Return (x, y) of the center of cell containing provided text 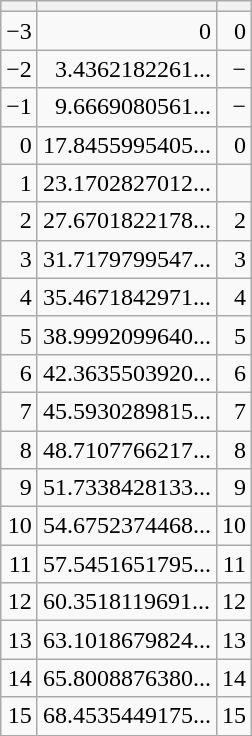
3.4362182261... (126, 69)
57.5451651795... (126, 564)
54.6752374468... (126, 526)
−3 (20, 31)
1 (20, 183)
42.3635503920... (126, 373)
35.4671842971... (126, 297)
9.6669080561... (126, 107)
−1 (20, 107)
27.6701822178... (126, 221)
−2 (20, 69)
65.8008876380... (126, 678)
48.7107766217... (126, 449)
51.7338428133... (126, 488)
63.1018679824... (126, 640)
38.9992099640... (126, 335)
68.4535449175... (126, 716)
60.3518119691... (126, 602)
31.7179799547... (126, 259)
23.1702827012... (126, 183)
45.5930289815... (126, 411)
17.8455995405... (126, 145)
